Return the (X, Y) coordinate for the center point of the cell that contains the specified text.  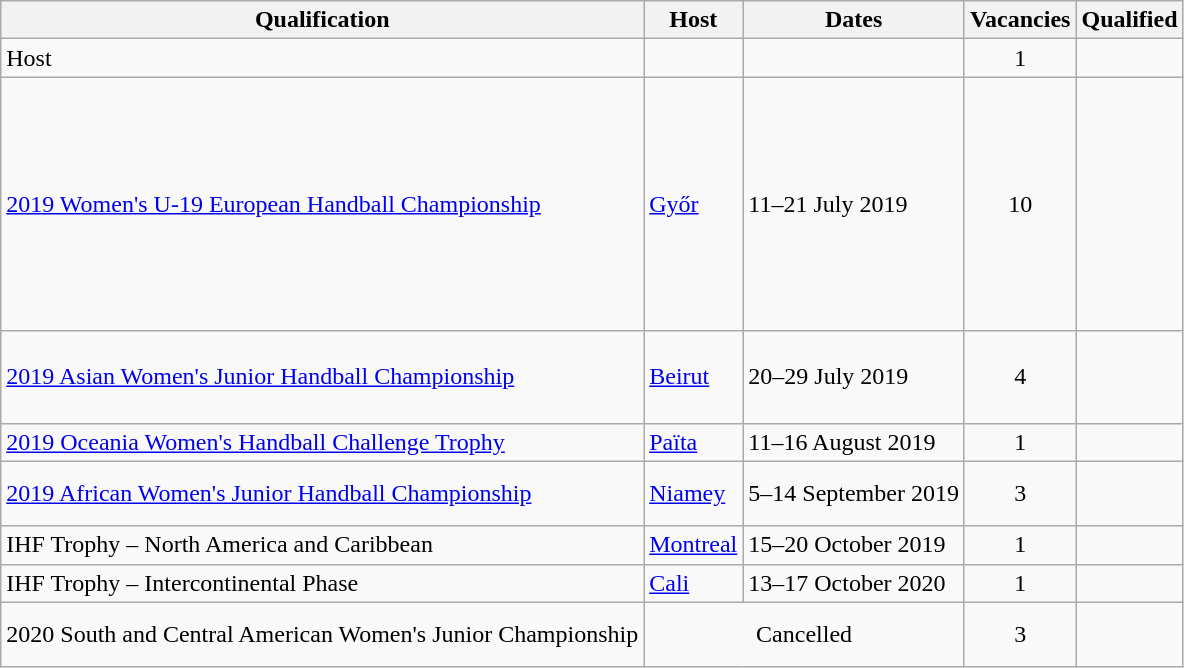
11–21 July 2019 (854, 204)
Győr (694, 204)
Qualification (322, 20)
5–14 September 2019 (854, 494)
20–29 July 2019 (854, 377)
15–20 October 2019 (854, 545)
IHF Trophy – Intercontinental Phase (322, 583)
11–16 August 2019 (854, 442)
Vacancies (1020, 20)
Beirut (694, 377)
2019 African Women's Junior Handball Championship (322, 494)
Dates (854, 20)
Montreal (694, 545)
2019 Oceania Women's Handball Challenge Trophy (322, 442)
2020 South and Central American Women's Junior Championship (322, 634)
2019 Asian Women's Junior Handball Championship (322, 377)
2019 Women's U-19 European Handball Championship (322, 204)
4 (1020, 377)
Niamey (694, 494)
Qualified (1130, 20)
IHF Trophy – North America and Caribbean (322, 545)
13–17 October 2020 (854, 583)
Cancelled (804, 634)
Cali (694, 583)
10 (1020, 204)
Païta (694, 442)
